Capture the cell that displays the provided text and extract its [X, Y] central coordinate. 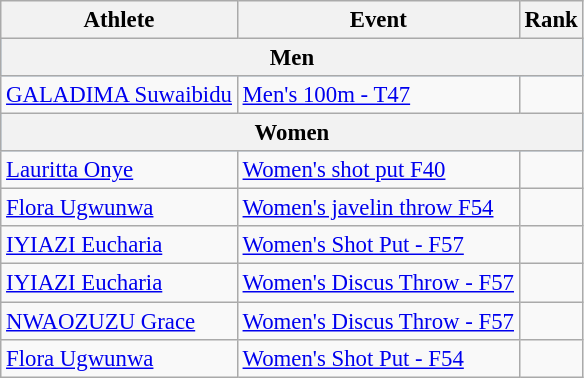
Women [292, 133]
Women's Shot Put - F54 [378, 358]
Lauritta Onye [120, 170]
Rank [551, 20]
Men [292, 58]
Women's Shot Put - F57 [378, 245]
Athlete [120, 20]
Event [378, 20]
Men's 100m - T47 [378, 95]
Women's shot put F40 [378, 170]
Women's javelin throw F54 [378, 208]
NWAOZUZU Grace [120, 321]
GALADIMA Suwaibidu [120, 95]
